Identify which cell holds the provided text, then report its (x, y) central coordinate. 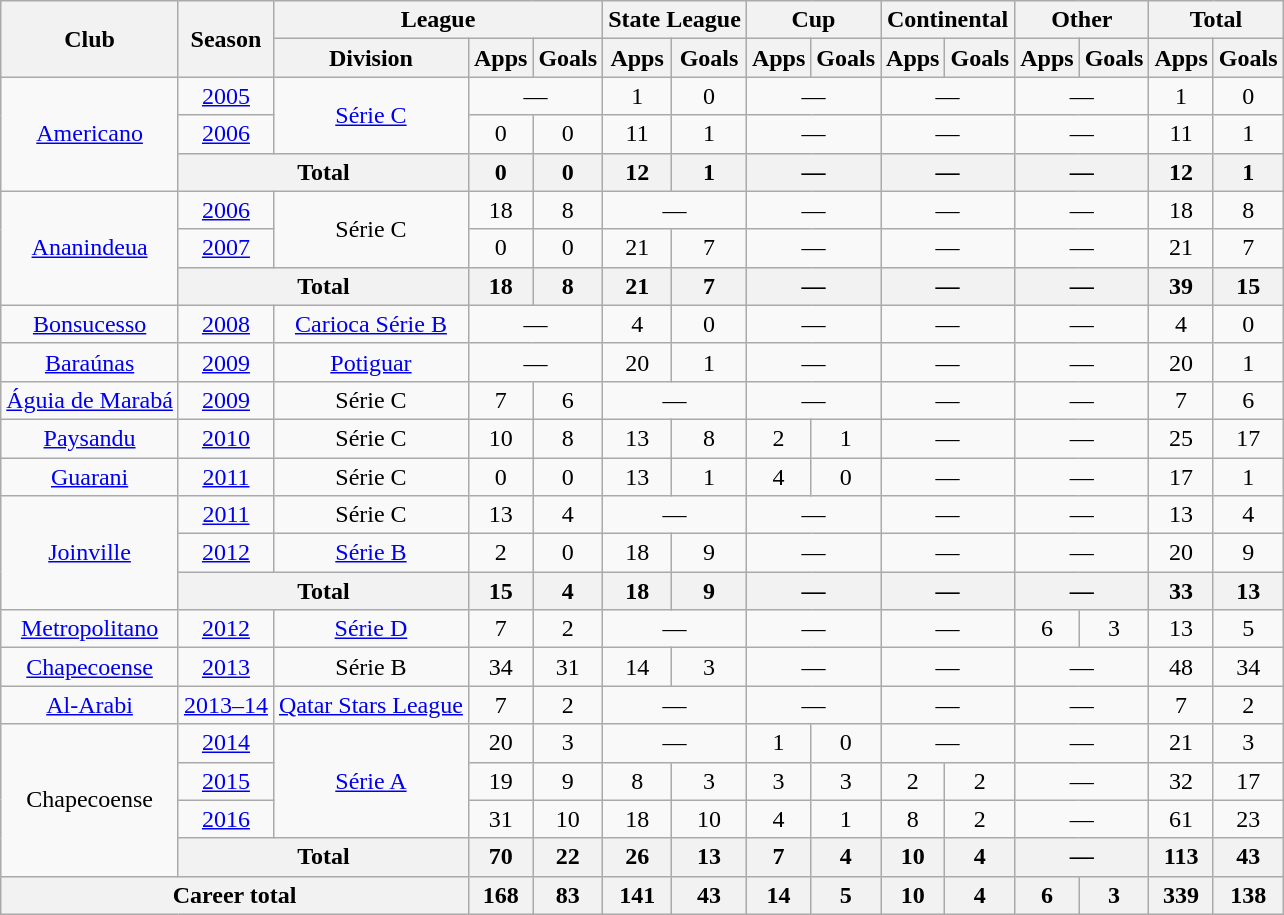
Season (226, 39)
2005 (226, 96)
33 (1181, 591)
Other (1082, 20)
141 (638, 895)
70 (500, 857)
Metropolitano (90, 629)
83 (568, 895)
339 (1181, 895)
Série D (370, 629)
32 (1181, 781)
2010 (226, 438)
Bonsucesso (90, 324)
Paysandu (90, 438)
2014 (226, 743)
Baraúnas (90, 362)
138 (1248, 895)
Águia de Marabá (90, 400)
168 (500, 895)
25 (1181, 438)
Ananindeua (90, 248)
Club (90, 39)
2015 (226, 781)
Cup (813, 20)
Continental (948, 20)
2016 (226, 819)
22 (568, 857)
League (438, 20)
Career total (235, 895)
39 (1181, 286)
Qatar Stars League (370, 705)
Al-Arabi (90, 705)
Americano (90, 134)
2013 (226, 667)
State League (675, 20)
Potiguar (370, 362)
Carioca Série B (370, 324)
Joinville (90, 553)
61 (1181, 819)
113 (1181, 857)
Division (370, 58)
Série A (370, 781)
Guarani (90, 477)
48 (1181, 667)
26 (638, 857)
2007 (226, 248)
2013–14 (226, 705)
19 (500, 781)
23 (1248, 819)
2008 (226, 324)
